Determine the (x, y) coordinate at the center of the cell enclosing the given text.  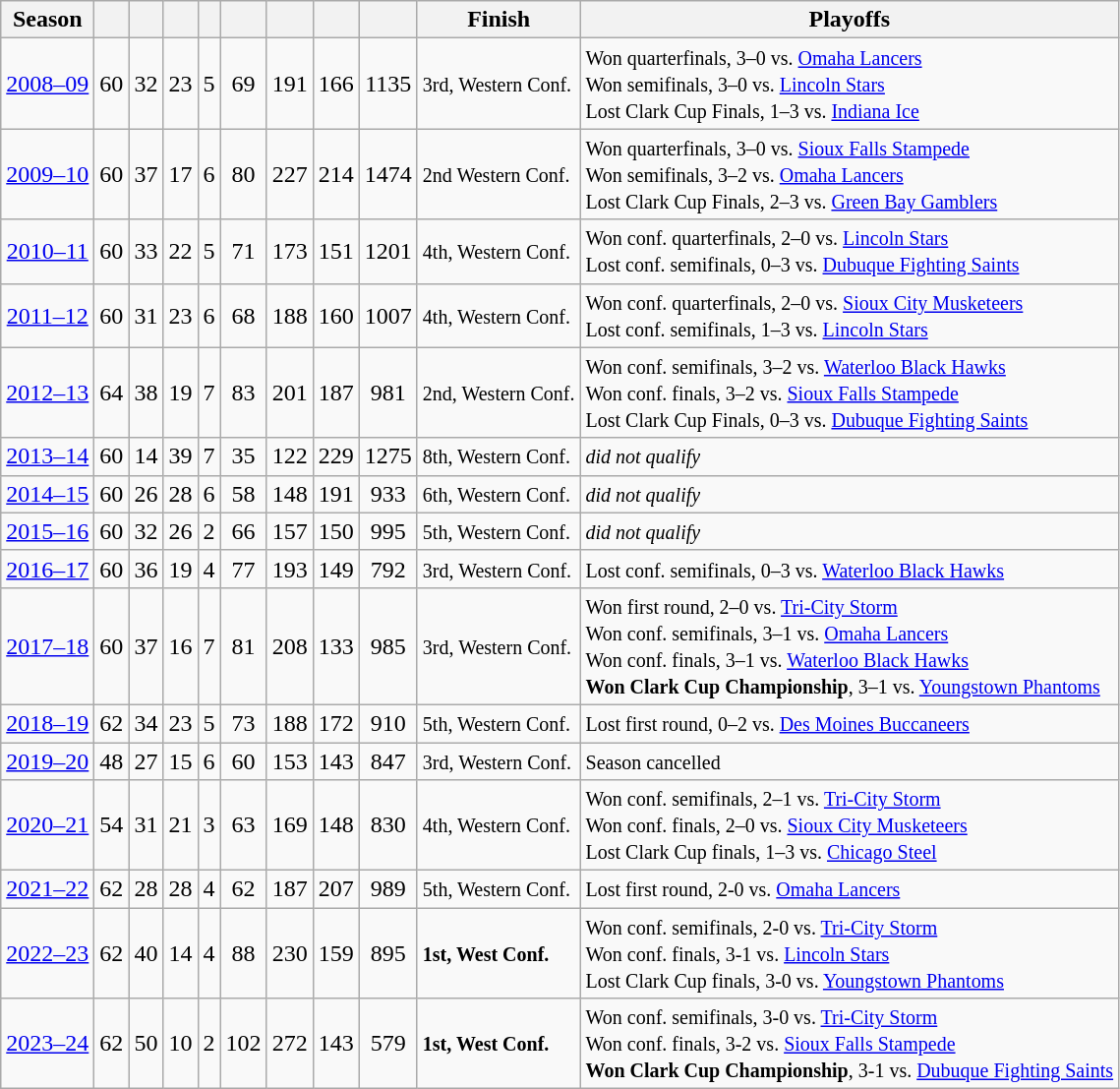
227 (289, 174)
2021–22 (47, 889)
48 (112, 760)
Won conf. quarterfinals, 2–0 vs. Lincoln StarsLost conf. semifinals, 0–3 vs. Dubuque Fighting Saints (850, 252)
133 (336, 645)
229 (336, 456)
172 (336, 723)
160 (336, 315)
58 (244, 494)
102 (244, 1044)
995 (387, 531)
122 (289, 456)
Lost first round, 0–2 vs. Des Moines Buccaneers (850, 723)
173 (289, 252)
Season cancelled (850, 760)
2010–11 (47, 252)
2020–21 (47, 825)
2023–24 (47, 1044)
207 (336, 889)
39 (181, 456)
34 (146, 723)
2nd Western Conf. (499, 174)
63 (244, 825)
Won quarterfinals, 3–0 vs. Omaha LancersWon semifinals, 3–0 vs. Lincoln StarsLost Clark Cup Finals, 1–3 vs. Indiana Ice (850, 84)
6th, Western Conf. (499, 494)
2008–09 (47, 84)
54 (112, 825)
64 (112, 393)
2014–15 (47, 494)
73 (244, 723)
981 (387, 393)
66 (244, 531)
88 (244, 953)
2011–12 (47, 315)
579 (387, 1044)
1275 (387, 456)
Playoffs (850, 20)
230 (289, 953)
2018–19 (47, 723)
2022–23 (47, 953)
151 (336, 252)
2017–18 (47, 645)
Won conf. semifinals, 2–1 vs. Tri-City StormWon conf. finals, 2–0 vs. Sioux City MusketeersLost Clark Cup finals, 1–3 vs. Chicago Steel (850, 825)
910 (387, 723)
35 (244, 456)
272 (289, 1044)
157 (289, 531)
1007 (387, 315)
Season (47, 20)
153 (289, 760)
933 (387, 494)
3 (208, 825)
17 (181, 174)
68 (244, 315)
69 (244, 84)
Won conf. quarterfinals, 2–0 vs. Sioux City MusketeersLost conf. semifinals, 1–3 vs. Lincoln Stars (850, 315)
895 (387, 953)
2019–20 (47, 760)
1201 (387, 252)
15 (181, 760)
71 (244, 252)
201 (289, 393)
989 (387, 889)
2015–16 (47, 531)
Won conf. semifinals, 3-0 vs. Tri-City StormWon conf. finals, 3-2 vs. Sioux Falls StampedeWon Clark Cup Championship, 3-1 vs. Dubuque Fighting Saints (850, 1044)
Finish (499, 20)
1135 (387, 84)
8th, Western Conf. (499, 456)
36 (146, 569)
149 (336, 569)
985 (387, 645)
77 (244, 569)
27 (146, 760)
169 (289, 825)
2009–10 (47, 174)
208 (289, 645)
214 (336, 174)
50 (146, 1044)
2nd, Western Conf. (499, 393)
Lost first round, 2-0 vs. Omaha Lancers (850, 889)
Lost conf. semifinals, 0–3 vs. Waterloo Black Hawks (850, 569)
159 (336, 953)
83 (244, 393)
40 (146, 953)
10 (181, 1044)
2016–17 (47, 569)
22 (181, 252)
81 (244, 645)
21 (181, 825)
16 (181, 645)
847 (387, 760)
2012–13 (47, 393)
193 (289, 569)
830 (387, 825)
Won conf. semifinals, 2-0 vs. Tri-City StormWon conf. finals, 3-1 vs. Lincoln StarsLost Clark Cup finals, 3-0 vs. Youngstown Phantoms (850, 953)
2013–14 (47, 456)
792 (387, 569)
Won quarterfinals, 3–0 vs. Sioux Falls StampedeWon semifinals, 3–2 vs. Omaha LancersLost Clark Cup Finals, 2–3 vs. Green Bay Gamblers (850, 174)
1474 (387, 174)
38 (146, 393)
150 (336, 531)
33 (146, 252)
166 (336, 84)
80 (244, 174)
